Detect which cell encompasses the target text, then output its [X, Y] center coordinate. 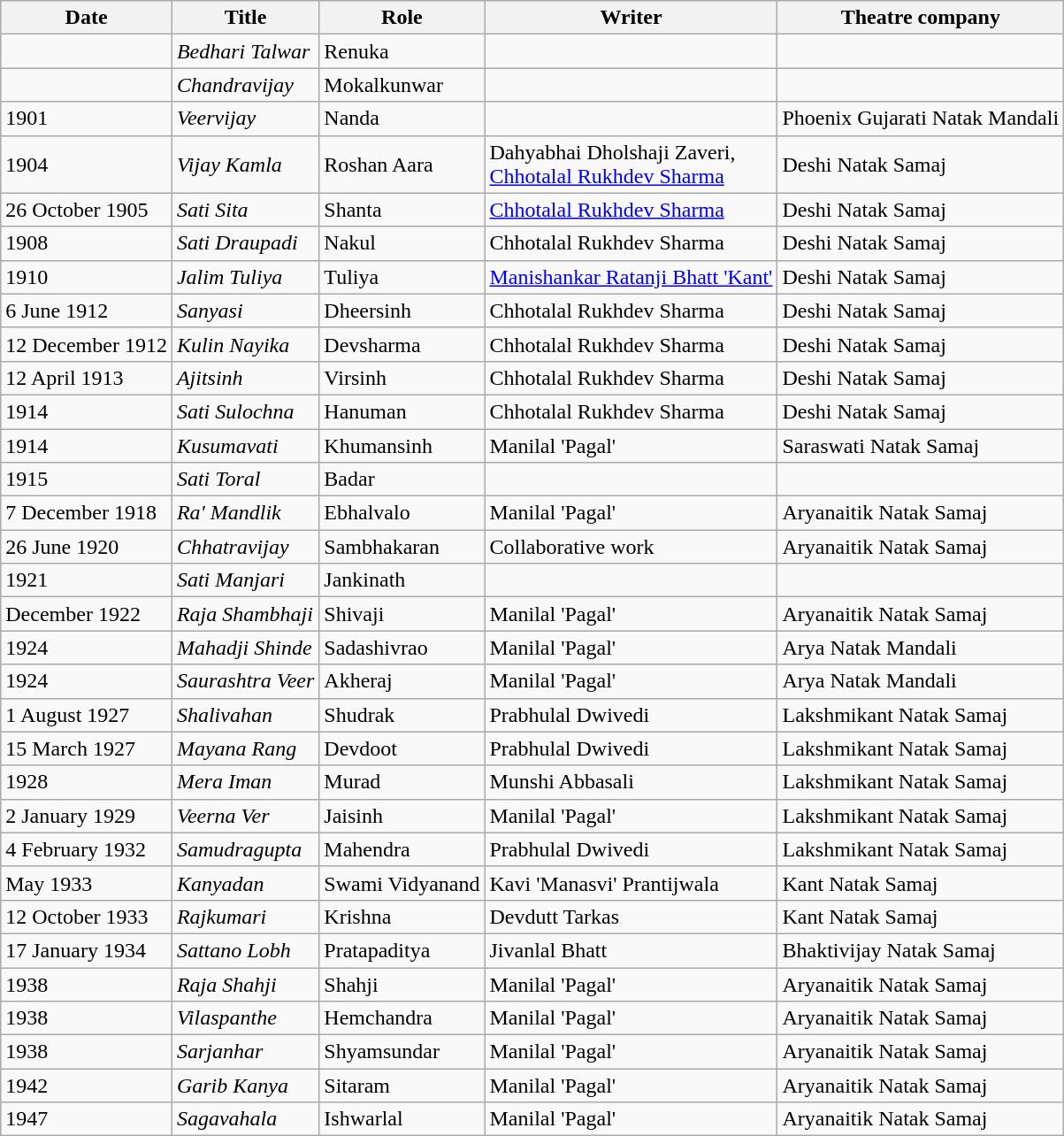
Shalivahan [245, 715]
Chandravijay [245, 85]
Virsinh [402, 378]
Kavi 'Manasvi' Prantijwala [632, 883]
1947 [87, 1119]
1928 [87, 782]
Nakul [402, 243]
7 December 1918 [87, 513]
Mahadji Shinde [245, 648]
Kanyadan [245, 883]
Jankinath [402, 580]
Ra' Mandlik [245, 513]
Munshi Abbasali [632, 782]
Manishankar Ratanji Bhatt 'Kant' [632, 277]
1910 [87, 277]
Jalim Tuliya [245, 277]
Mayana Rang [245, 748]
Shudrak [402, 715]
Swami Vidyanand [402, 883]
17 January 1934 [87, 950]
Ebhalvalo [402, 513]
Veervijay [245, 119]
Saurashtra Veer [245, 681]
Bhaktivijay Natak Samaj [921, 950]
Theatre company [921, 18]
Raja Shahji [245, 985]
Saraswati Natak Samaj [921, 445]
Writer [632, 18]
Nanda [402, 119]
2 January 1929 [87, 816]
Mera Iman [245, 782]
Raja Shambhaji [245, 614]
Role [402, 18]
Sattano Lobh [245, 950]
May 1933 [87, 883]
Sati Toral [245, 480]
Sarjanhar [245, 1052]
Shivaji [402, 614]
Jaisinh [402, 816]
Badar [402, 480]
12 December 1912 [87, 344]
Phoenix Gujarati Natak Mandali [921, 119]
12 April 1913 [87, 378]
Collaborative work [632, 547]
Pratapaditya [402, 950]
Murad [402, 782]
December 1922 [87, 614]
Veerna Ver [245, 816]
Sitaram [402, 1086]
Jivanlal Bhatt [632, 950]
15 March 1927 [87, 748]
Sanyasi [245, 311]
Vijay Kamla [245, 165]
Shyamsundar [402, 1052]
Mokalkunwar [402, 85]
26 June 1920 [87, 547]
Sati Manjari [245, 580]
Dheersinh [402, 311]
Garib Kanya [245, 1086]
Devsharma [402, 344]
Date [87, 18]
Ishwarlal [402, 1119]
Khumansinh [402, 445]
Sati Draupadi [245, 243]
26 October 1905 [87, 210]
Dahyabhai Dholshaji Zaveri,Chhotalal Rukhdev Sharma [632, 165]
Bedhari Talwar [245, 51]
Vilaspanthe [245, 1018]
Devdoot [402, 748]
Samudragupta [245, 849]
Mahendra [402, 849]
Sati Sita [245, 210]
Roshan Aara [402, 165]
Chhatravijay [245, 547]
Akheraj [402, 681]
Shanta [402, 210]
1904 [87, 165]
Kusumavati [245, 445]
Sambhakaran [402, 547]
Rajkumari [245, 917]
Devdutt Tarkas [632, 917]
1901 [87, 119]
Hanuman [402, 411]
4 February 1932 [87, 849]
Hemchandra [402, 1018]
Renuka [402, 51]
Tuliya [402, 277]
1921 [87, 580]
Kulin Nayika [245, 344]
Title [245, 18]
Shahji [402, 985]
Krishna [402, 917]
Ajitsinh [245, 378]
6 June 1912 [87, 311]
Sati Sulochna [245, 411]
1942 [87, 1086]
Sagavahala [245, 1119]
1915 [87, 480]
1908 [87, 243]
Sadashivrao [402, 648]
1 August 1927 [87, 715]
12 October 1933 [87, 917]
